Locate the cell with the specified text and output its (x, y) center coordinate. 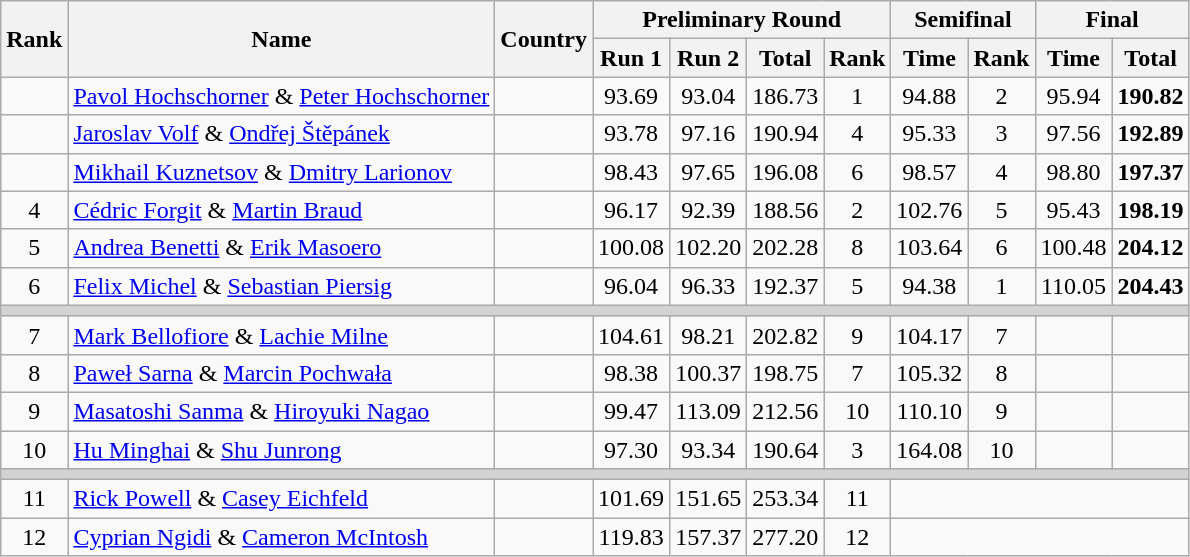
Jaroslav Volf & Ondřej Štěpánek (282, 134)
93.69 (632, 96)
96.04 (632, 286)
99.47 (632, 411)
95.94 (1074, 96)
Mikhail Kuznetsov & Dmitry Larionov (282, 172)
202.28 (786, 248)
253.34 (786, 499)
98.21 (708, 335)
Preliminary Round (742, 20)
Rick Powell & Casey Eichfeld (282, 499)
93.78 (632, 134)
101.69 (632, 499)
Final (1112, 20)
Pavol Hochschorner & Peter Hochschorner (282, 96)
105.32 (930, 373)
98.43 (632, 172)
96.17 (632, 210)
104.61 (632, 335)
188.56 (786, 210)
198.75 (786, 373)
204.12 (1150, 248)
Andrea Benetti & Erik Masoero (282, 248)
Run 1 (632, 58)
190.64 (786, 449)
Felix Michel & Sebastian Piersig (282, 286)
204.43 (1150, 286)
Name (282, 39)
192.37 (786, 286)
157.37 (708, 537)
Paweł Sarna & Marcin Pochwała (282, 373)
95.33 (930, 134)
102.20 (708, 248)
198.19 (1150, 210)
110.05 (1074, 286)
Country (544, 39)
202.82 (786, 335)
190.94 (786, 134)
190.82 (1150, 96)
97.65 (708, 172)
95.43 (1074, 210)
97.30 (632, 449)
100.37 (708, 373)
94.88 (930, 96)
104.17 (930, 335)
Cédric Forgit & Martin Braud (282, 210)
192.89 (1150, 134)
96.33 (708, 286)
Mark Bellofiore & Lachie Milne (282, 335)
Run 2 (708, 58)
102.76 (930, 210)
277.20 (786, 537)
196.08 (786, 172)
Cyprian Ngidi & Cameron McIntosh (282, 537)
197.37 (1150, 172)
Masatoshi Sanma & Hiroyuki Nagao (282, 411)
100.08 (632, 248)
103.64 (930, 248)
98.80 (1074, 172)
113.09 (708, 411)
92.39 (708, 210)
97.16 (708, 134)
98.38 (632, 373)
164.08 (930, 449)
Hu Minghai & Shu Junrong (282, 449)
93.04 (708, 96)
212.56 (786, 411)
151.65 (708, 499)
186.73 (786, 96)
93.34 (708, 449)
100.48 (1074, 248)
Semifinal (963, 20)
94.38 (930, 286)
110.10 (930, 411)
97.56 (1074, 134)
98.57 (930, 172)
119.83 (632, 537)
